From the cell containing the given text, extract its center point as [x, y] coordinate. 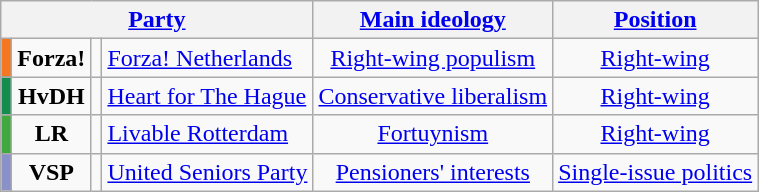
Fortuynism [433, 134]
Party [157, 20]
Livable Rotterdam [208, 134]
Forza! [52, 58]
Main ideology [433, 20]
Pensioners' interests [433, 172]
Conservative liberalism [433, 96]
Position [656, 20]
Heart for The Hague [208, 96]
Single-issue politics [656, 172]
Right-wing populism [433, 58]
United Seniors Party [208, 172]
LR [52, 134]
HvDH [52, 96]
Forza! Netherlands [208, 58]
VSP [52, 172]
